Search for the cell housing the specified text and yield its [X, Y] center coordinate. 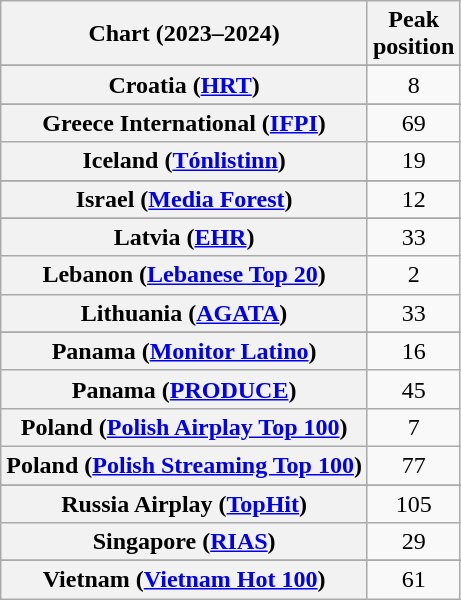
16 [413, 351]
Latvia (EHR) [184, 237]
19 [413, 161]
29 [413, 542]
Lithuania (AGATA) [184, 313]
Croatia (HRT) [184, 85]
Russia Airplay (TopHit) [184, 503]
Israel (Media Forest) [184, 199]
Peakposition [413, 34]
77 [413, 465]
Iceland (Tónlistinn) [184, 161]
2 [413, 275]
Singapore (RIAS) [184, 542]
69 [413, 123]
45 [413, 389]
7 [413, 427]
Vietnam (Vietnam Hot 100) [184, 580]
Panama (Monitor Latino) [184, 351]
105 [413, 503]
Greece International (IFPI) [184, 123]
Panama (PRODUCE) [184, 389]
Chart (2023–2024) [184, 34]
8 [413, 85]
Poland (Polish Airplay Top 100) [184, 427]
Poland (Polish Streaming Top 100) [184, 465]
Lebanon (Lebanese Top 20) [184, 275]
61 [413, 580]
12 [413, 199]
